Pinpoint the cell where the given text exists, returning its (X, Y) midpoint coordinate. 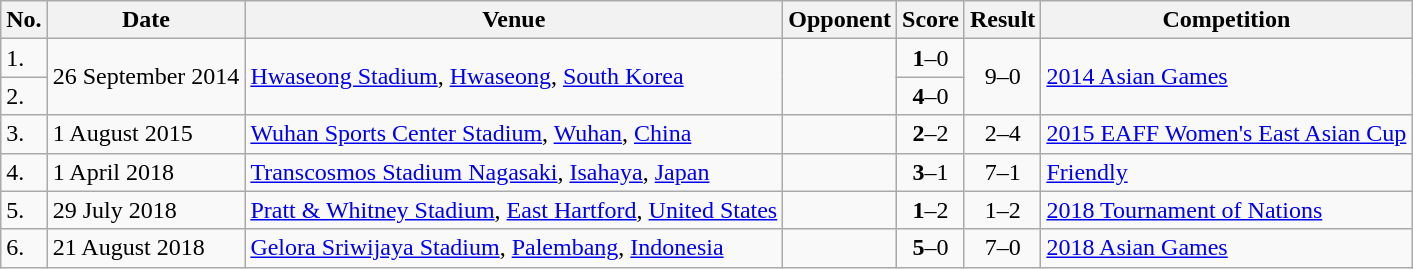
3–1 (931, 172)
3. (24, 134)
No. (24, 20)
2. (24, 96)
29 July 2018 (146, 210)
1. (24, 58)
1 April 2018 (146, 172)
2014 Asian Games (1226, 77)
Score (931, 20)
7–0 (1002, 248)
1 August 2015 (146, 134)
Competition (1226, 20)
9–0 (1002, 77)
5. (24, 210)
Gelora Sriwijaya Stadium, Palembang, Indonesia (514, 248)
26 September 2014 (146, 77)
7–1 (1002, 172)
2018 Tournament of Nations (1226, 210)
2–4 (1002, 134)
Hwaseong Stadium, Hwaseong, South Korea (514, 77)
Result (1002, 20)
Wuhan Sports Center Stadium, Wuhan, China (514, 134)
Friendly (1226, 172)
2015 EAFF Women's East Asian Cup (1226, 134)
Date (146, 20)
2–2 (931, 134)
Opponent (840, 20)
21 August 2018 (146, 248)
4–0 (931, 96)
5–0 (931, 248)
Pratt & Whitney Stadium, East Hartford, United States (514, 210)
2018 Asian Games (1226, 248)
1–0 (931, 58)
Transcosmos Stadium Nagasaki, Isahaya, Japan (514, 172)
4. (24, 172)
6. (24, 248)
Venue (514, 20)
